From the cell containing the given text, extract its center point as [x, y] coordinate. 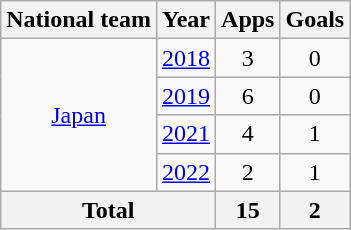
2022 [186, 172]
Total [108, 210]
Apps [248, 20]
4 [248, 134]
Goals [315, 20]
Year [186, 20]
2021 [186, 134]
15 [248, 210]
Japan [79, 115]
National team [79, 20]
2018 [186, 58]
2019 [186, 96]
6 [248, 96]
3 [248, 58]
